Capture the cell that displays the provided text and extract its [x, y] central coordinate. 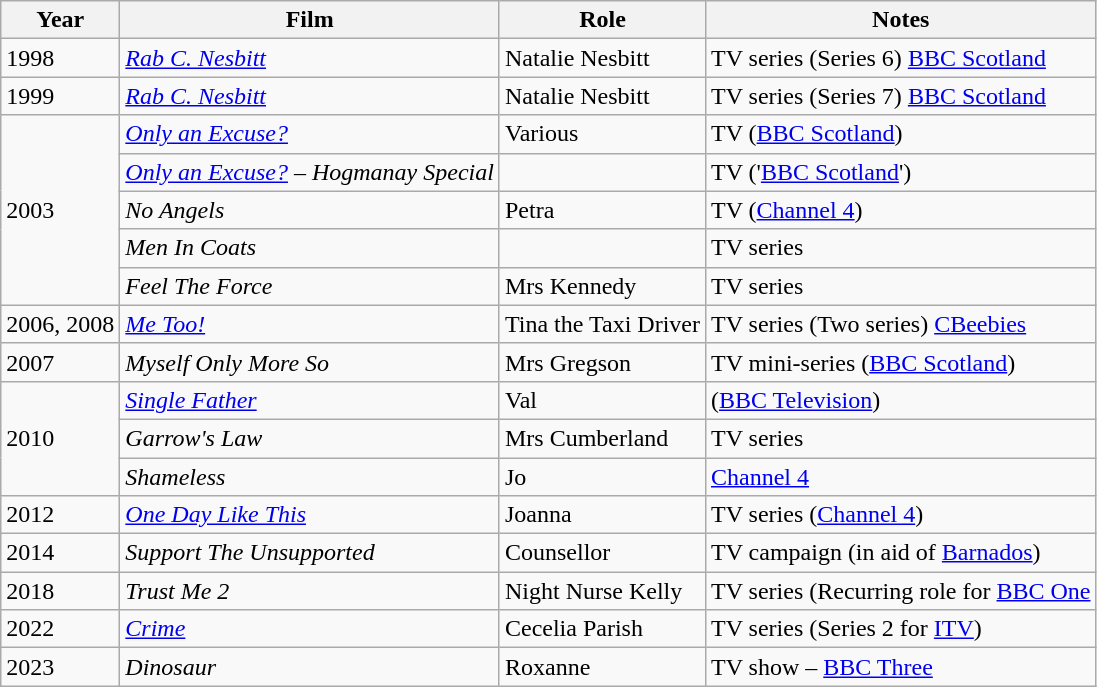
Film [310, 20]
TV mini-series (BBC Scotland) [900, 362]
2006, 2008 [60, 324]
(BBC Television) [900, 400]
Trust Me 2 [310, 591]
Channel 4 [900, 477]
Val [602, 400]
2014 [60, 553]
TV series (Channel 4) [900, 515]
1999 [60, 96]
Mrs Kennedy [602, 286]
Myself Only More So [310, 362]
Night Nurse Kelly [602, 591]
Feel The Force [310, 286]
Only an Excuse? [310, 134]
Garrow's Law [310, 438]
TV (Channel 4) [900, 210]
TV series (Series 6) BBC Scotland [900, 58]
Shameless [310, 477]
2012 [60, 515]
Various [602, 134]
Only an Excuse? – Hogmanay Special [310, 172]
2010 [60, 438]
Mrs Cumberland [602, 438]
2003 [60, 210]
2018 [60, 591]
Cecelia Parish [602, 629]
TV show – BBC Three [900, 667]
No Angels [310, 210]
Counsellor [602, 553]
2007 [60, 362]
2022 [60, 629]
Single Father [310, 400]
Roxanne [602, 667]
1998 [60, 58]
Petra [602, 210]
TV series (Series 7) BBC Scotland [900, 96]
Notes [900, 20]
One Day Like This [310, 515]
Year [60, 20]
TV series (Recurring role for BBC One [900, 591]
Jo [602, 477]
Mrs Gregson [602, 362]
TV campaign (in aid of Barnados) [900, 553]
Joanna [602, 515]
Me Too! [310, 324]
TV (BBC Scotland) [900, 134]
TV series (Series 2 for ITV) [900, 629]
Tina the Taxi Driver [602, 324]
Dinosaur [310, 667]
Crime [310, 629]
Men In Coats [310, 248]
Role [602, 20]
TV series (Two series) CBeebies [900, 324]
Support The Unsupported [310, 553]
TV ('BBC Scotland') [900, 172]
2023 [60, 667]
